Detect which cell encompasses the target text, then output its [x, y] center coordinate. 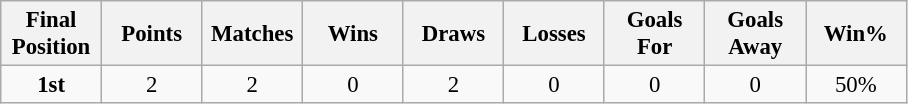
Draws [454, 34]
Goals Away [756, 34]
Points [152, 34]
Win% [856, 34]
Losses [554, 34]
1st [52, 85]
Wins [354, 34]
Goals For [654, 34]
50% [856, 85]
Final Position [52, 34]
Matches [252, 34]
